Scan for the cell matching the given text and deliver its [x, y] coordinate at center. 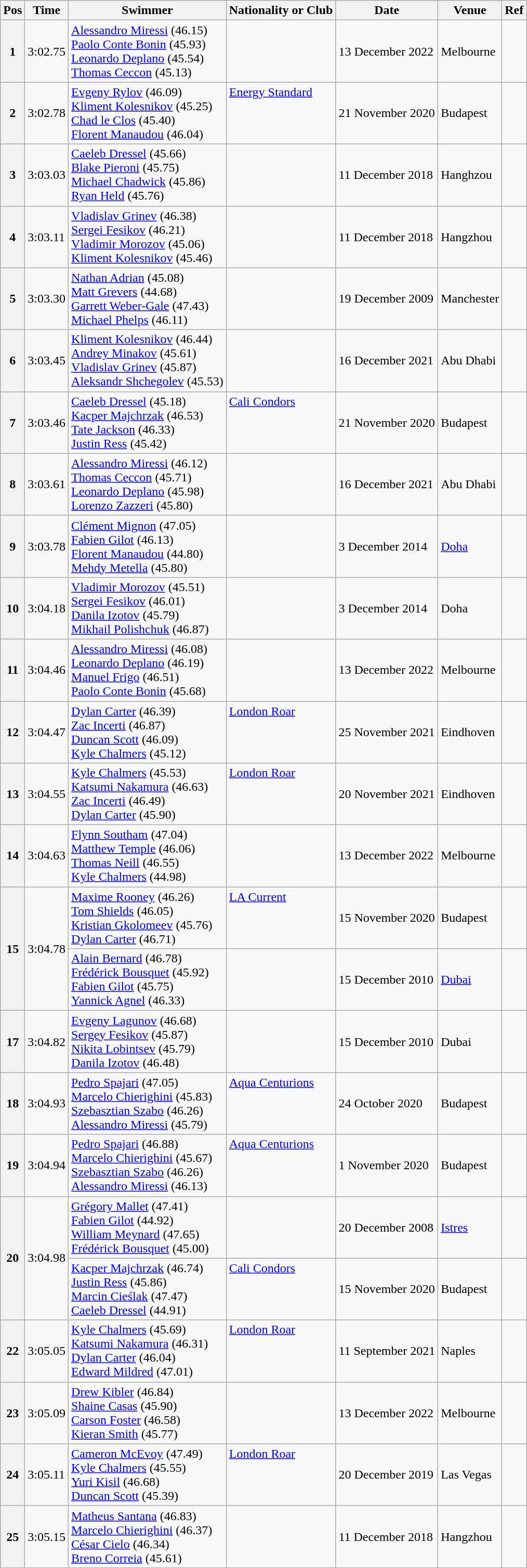
Naples [470, 1351]
15 [12, 949]
1 November 2020 [387, 1166]
Istres [470, 1227]
13 [12, 794]
3:02.78 [47, 113]
Venue [470, 10]
3:04.18 [47, 608]
Kyle Chalmers (45.53)Katsumi Nakamura (46.63)Zac Incerti (46.49)Dylan Carter (45.90) [148, 794]
Kliment Kolesnikov (46.44) Andrey Minakov (45.61) Vladislav Grinev (45.87) Aleksandr Shchegolev (45.53) [148, 361]
Flynn Southam (47.04)Matthew Temple (46.06)Thomas Neill (46.55)Kyle Chalmers (44.98) [148, 856]
LA Current [281, 918]
Caeleb Dressel (45.66)Blake Pieroni (45.75)Michael Chadwick (45.86)Ryan Held (45.76) [148, 175]
11 September 2021 [387, 1351]
Hanghzou [470, 175]
Vladimir Morozov (45.51)Sergei Fesikov (46.01)Danila Izotov (45.79)Mikhail Polishchuk (46.87) [148, 608]
Ref [515, 10]
8 [12, 485]
Caeleb Dressel (45.18) Kacper Majchrzak (46.53) Tate Jackson (46.33) Justin Ress (45.42) [148, 422]
Kyle Chalmers (45.69)Katsumi Nakamura (46.31)Dylan Carter (46.04)Edward Mildred (47.01) [148, 1351]
3:04.55 [47, 794]
Alessandro Miressi (46.12) Thomas Ceccon (45.71)Leonardo Deplano (45.98)Lorenzo Zazzeri (45.80) [148, 485]
Alain Bernard (46.78)Frédérick Bousquet (45.92)Fabien Gilot (45.75)Yannick Agnel (46.33) [148, 979]
Cameron McEvoy (47.49)Kyle Chalmers (45.55)Yuri Kisil (46.68)Duncan Scott (45.39) [148, 1474]
Maxime Rooney (46.26) Tom Shields (46.05)Kristian Gkolomeev (45.76) Dylan Carter (46.71) [148, 918]
6 [12, 361]
3:05.09 [47, 1413]
3:04.47 [47, 732]
3:04.98 [47, 1258]
Clément Mignon (47.05)Fabien Gilot (46.13)Florent Manaudou (44.80)Mehdy Metella (45.80) [148, 546]
24 October 2020 [387, 1103]
23 [12, 1413]
Drew Kibler (46.84)Shaine Casas (45.90)Carson Foster (46.58)Kieran Smith (45.77) [148, 1413]
12 [12, 732]
Manchester [470, 298]
19 [12, 1166]
Matheus Santana (46.83)Marcelo Chierighini (46.37)César Cielo (46.34)Breno Correia (45.61) [148, 1537]
24 [12, 1474]
Nathan Adrian (45.08)Matt Grevers (44.68)Garrett Weber-Gale (47.43)Michael Phelps (46.11) [148, 298]
3:02.75 [47, 51]
20 December 2019 [387, 1474]
Energy Standard [281, 113]
Swimmer [148, 10]
20 November 2021 [387, 794]
Time [47, 10]
3:04.93 [47, 1103]
5 [12, 298]
1 [12, 51]
Date [387, 10]
3:03.03 [47, 175]
Nationality or Club [281, 10]
18 [12, 1103]
3:04.94 [47, 1166]
3:04.82 [47, 1042]
22 [12, 1351]
Pos [12, 10]
Evgeny Rylov (46.09) Kliment Kolesnikov (45.25) Chad le Clos (45.40) Florent Manaudou (46.04) [148, 113]
Pedro Spajari (47.05) Marcelo Chierighini (45.83)Szebasztian Szabo (46.26) Alessandro Miressi (45.79) [148, 1103]
3:03.61 [47, 485]
20 December 2008 [387, 1227]
3:03.45 [47, 361]
Evgeny Lagunov (46.68)Sergey Fesikov (45.87)Nikita Lobintsev (45.79)Danila Izotov (46.48) [148, 1042]
3:04.63 [47, 856]
Alessandro Miressi (46.15)Paolo Conte Bonin (45.93)Leonardo Deplano (45.54)Thomas Ceccon (45.13) [148, 51]
Dylan Carter (46.39)Zac Incerti (46.87)Duncan Scott (46.09)Kyle Chalmers (45.12) [148, 732]
Las Vegas [470, 1474]
4 [12, 237]
3:03.46 [47, 422]
25 [12, 1537]
7 [12, 422]
Pedro Spajari (46.88) Marcelo Chierighini (45.67)Szebasztian Szabo (46.26) Alessandro Miressi (46.13) [148, 1166]
25 November 2021 [387, 732]
3 [12, 175]
3:03.78 [47, 546]
14 [12, 856]
9 [12, 546]
19 December 2009 [387, 298]
3:04.78 [47, 949]
17 [12, 1042]
3:05.15 [47, 1537]
3:05.11 [47, 1474]
3:04.46 [47, 670]
2 [12, 113]
Kacper Majchrzak (46.74)Justin Ress (45.86)Marcin Cieślak (47.47)Caeleb Dressel (44.91) [148, 1289]
Alessandro Miressi (46.08)Leonardo Deplano (46.19)Manuel Frigo (46.51)Paolo Conte Bonin (45.68) [148, 670]
3:05.05 [47, 1351]
20 [12, 1258]
Grégory Mallet (47.41)Fabien Gilot (44.92)William Meynard (47.65)Frédérick Bousquet (45.00) [148, 1227]
10 [12, 608]
11 [12, 670]
3:03.30 [47, 298]
3:03.11 [47, 237]
Vladislav Grinev (46.38)Sergei Fesikov (46.21)Vladimir Morozov (45.06)Kliment Kolesnikov (45.46) [148, 237]
